Search for the cell housing the specified text and yield its [X, Y] center coordinate. 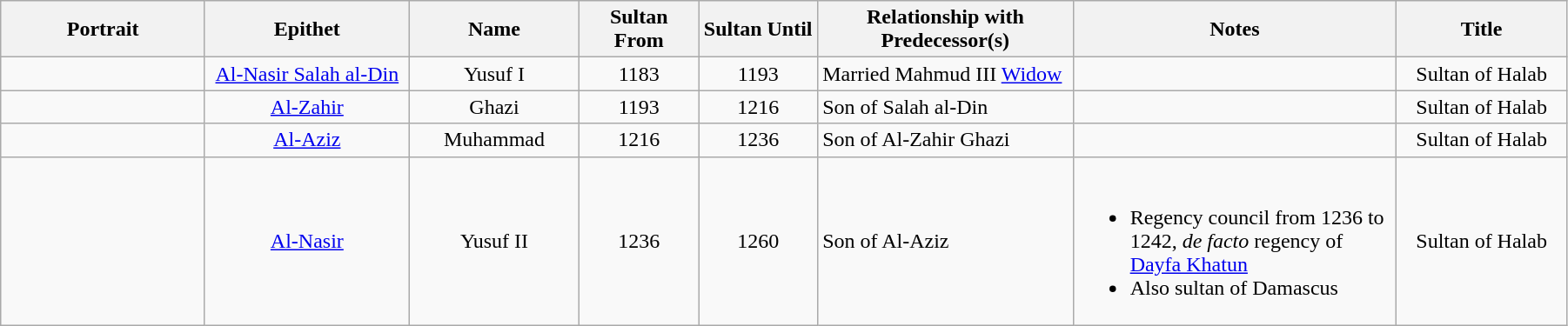
Al-Nasir Salah al-Din [306, 74]
Relationship with Predecessor(s) [945, 30]
Portrait [103, 30]
Son of Al-Aziz [945, 241]
1183 [639, 74]
Epithet [306, 30]
Regency council from 1236 to 1242, de facto regency of Dayfa KhatunAlso sultan of Damascus [1235, 241]
Son of Al-Zahir Ghazi [945, 140]
Title [1482, 30]
Sultan From [639, 30]
Notes [1235, 30]
Yusuf II [494, 241]
Al-Aziz [306, 140]
Married Mahmud III Widow [945, 74]
1260 [759, 241]
Al-Zahir [306, 107]
Sultan Until [759, 30]
Son of Salah al-Din [945, 107]
Name [494, 30]
Ghazi [494, 107]
Yusuf I [494, 74]
Al-Nasir [306, 241]
Muhammad [494, 140]
